Scan for the cell matching the given text and deliver its (x, y) coordinate at center. 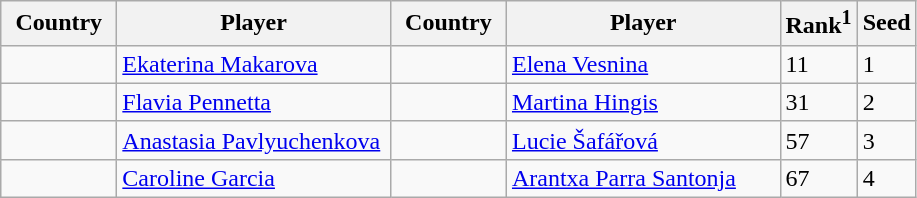
31 (818, 102)
Arantxa Parra Santonja (643, 178)
67 (818, 178)
Lucie Šafářová (643, 140)
1 (886, 64)
Ekaterina Makarova (254, 64)
Elena Vesnina (643, 64)
Rank1 (818, 24)
Seed (886, 24)
3 (886, 140)
Caroline Garcia (254, 178)
11 (818, 64)
Flavia Pennetta (254, 102)
Martina Hingis (643, 102)
2 (886, 102)
4 (886, 178)
Anastasia Pavlyuchenkova (254, 140)
57 (818, 140)
